From the cell containing the given text, extract its center point as [X, Y] coordinate. 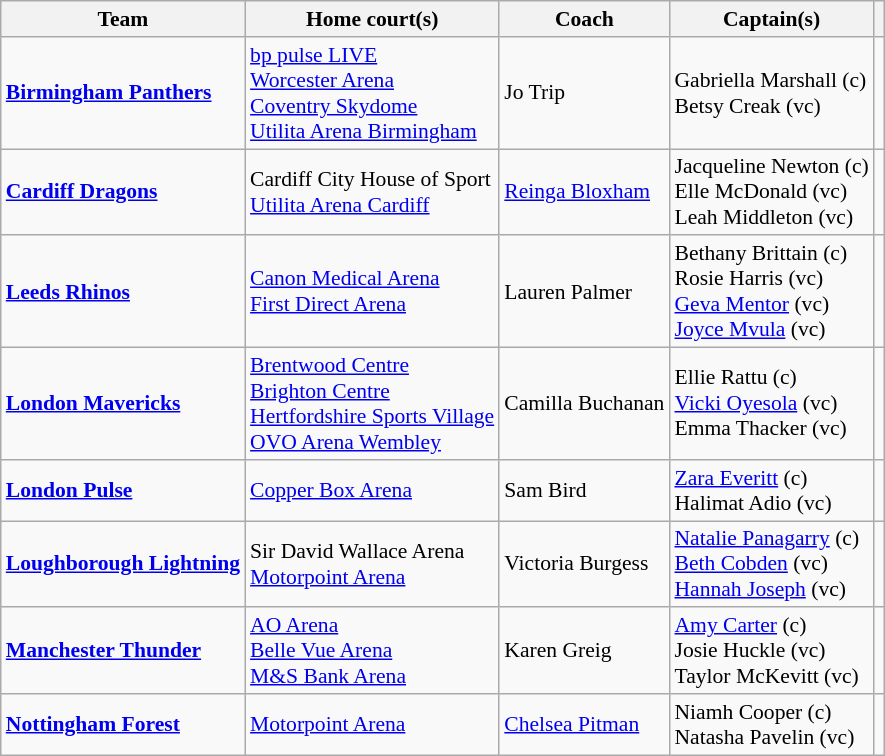
Chelsea Pitman [584, 724]
Birmingham Panthers [123, 93]
Lauren Palmer [584, 292]
Jacqueline Newton (c)Elle McDonald (vc)Leah Middleton (vc) [771, 192]
Home court(s) [372, 19]
Jo Trip [584, 93]
Cardiff Dragons [123, 192]
Team [123, 19]
Niamh Cooper (c)Natasha Pavelin (vc) [771, 724]
Victoria Burgess [584, 564]
Amy Carter (c)Josie Huckle (vc)Taylor McKevitt (vc) [771, 652]
London Mavericks [123, 404]
Zara Everitt (c)Halimat Adio (vc) [771, 490]
Coach [584, 19]
Brentwood CentreBrighton CentreHertfordshire Sports VillageOVO Arena Wembley [372, 404]
Canon Medical ArenaFirst Direct Arena [372, 292]
Nottingham Forest [123, 724]
Loughborough Lightning [123, 564]
Bethany Brittain (c)Rosie Harris (vc)Geva Mentor (vc)Joyce Mvula (vc) [771, 292]
Captain(s) [771, 19]
Cardiff City House of SportUtilita Arena Cardiff [372, 192]
Manchester Thunder [123, 652]
AO ArenaBelle Vue ArenaM&S Bank Arena [372, 652]
bp pulse LIVEWorcester ArenaCoventry SkydomeUtilita Arena Birmingham [372, 93]
Gabriella Marshall (c)Betsy Creak (vc) [771, 93]
Sir David Wallace ArenaMotorpoint Arena [372, 564]
Copper Box Arena [372, 490]
London Pulse [123, 490]
Leeds Rhinos [123, 292]
Sam Bird [584, 490]
Karen Greig [584, 652]
Natalie Panagarry (c)Beth Cobden (vc)Hannah Joseph (vc) [771, 564]
Camilla Buchanan [584, 404]
Motorpoint Arena [372, 724]
Ellie Rattu (c)Vicki Oyesola (vc)Emma Thacker (vc) [771, 404]
Reinga Bloxham [584, 192]
